Search for the cell housing the specified text and yield its [x, y] center coordinate. 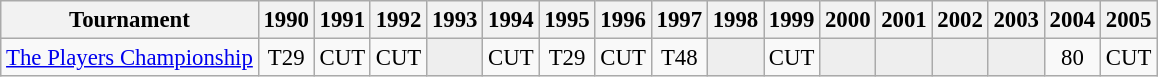
2003 [1016, 20]
2004 [1072, 20]
1991 [342, 20]
T48 [679, 58]
1992 [398, 20]
1997 [679, 20]
1990 [286, 20]
2002 [960, 20]
80 [1072, 58]
1993 [455, 20]
2001 [904, 20]
2000 [848, 20]
1995 [567, 20]
1996 [623, 20]
1994 [511, 20]
1998 [735, 20]
Tournament [130, 20]
The Players Championship [130, 58]
1999 [792, 20]
2005 [1128, 20]
